From the cell containing the given text, extract its center point as [X, Y] coordinate. 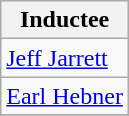
Earl Hebner [65, 96]
Inductee [65, 20]
Jeff Jarrett [65, 58]
